Return the [x, y] coordinate for the center point of the cell that contains the specified text.  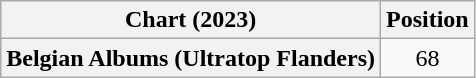
Belgian Albums (Ultratop Flanders) [191, 58]
Chart (2023) [191, 20]
Position [428, 20]
68 [428, 58]
